Capture the cell that displays the provided text and extract its (x, y) central coordinate. 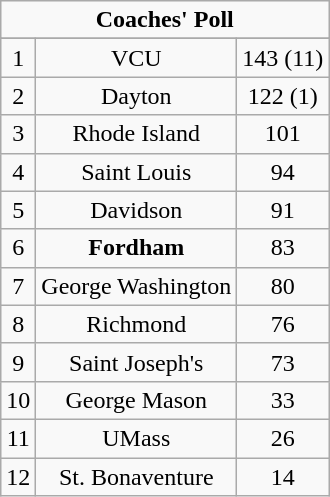
George Washington (136, 286)
VCU (136, 58)
80 (283, 286)
Fordham (136, 248)
5 (18, 210)
11 (18, 438)
101 (283, 134)
6 (18, 248)
UMass (136, 438)
94 (283, 172)
2 (18, 96)
St. Bonaventure (136, 477)
73 (283, 362)
Dayton (136, 96)
10 (18, 400)
33 (283, 400)
12 (18, 477)
8 (18, 324)
Davidson (136, 210)
143 (11) (283, 58)
3 (18, 134)
Rhode Island (136, 134)
George Mason (136, 400)
7 (18, 286)
1 (18, 58)
76 (283, 324)
91 (283, 210)
4 (18, 172)
14 (283, 477)
Coaches' Poll (165, 20)
83 (283, 248)
26 (283, 438)
Saint Louis (136, 172)
Richmond (136, 324)
9 (18, 362)
Saint Joseph's (136, 362)
122 (1) (283, 96)
